Return (X, Y) of the center of cell containing provided text 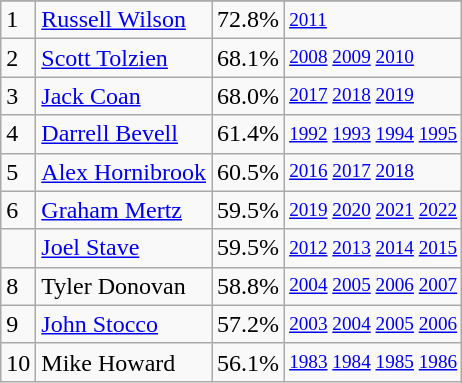
61.4% (248, 134)
3 (18, 96)
2019 2020 2021 2022 (374, 210)
6 (18, 210)
Jack Coan (124, 96)
2 (18, 58)
John Stocco (124, 324)
2003 2004 2005 2006 (374, 324)
10 (18, 362)
Russell Wilson (124, 20)
1 (18, 20)
Darrell Bevell (124, 134)
2008 2009 2010 (374, 58)
Tyler Donovan (124, 286)
5 (18, 172)
Mike Howard (124, 362)
2012 2013 2014 2015 (374, 248)
4 (18, 134)
Alex Hornibrook (124, 172)
68.1% (248, 58)
Joel Stave (124, 248)
56.1% (248, 362)
68.0% (248, 96)
58.8% (248, 286)
1992 1993 1994 1995 (374, 134)
57.2% (248, 324)
Scott Tolzien (124, 58)
9 (18, 324)
2017 2018 2019 (374, 96)
72.8% (248, 20)
2016 2017 2018 (374, 172)
2004 2005 2006 2007 (374, 286)
8 (18, 286)
1983 1984 1985 1986 (374, 362)
Graham Mertz (124, 210)
2011 (374, 20)
60.5% (248, 172)
